Detect which cell encompasses the target text, then output its (x, y) center coordinate. 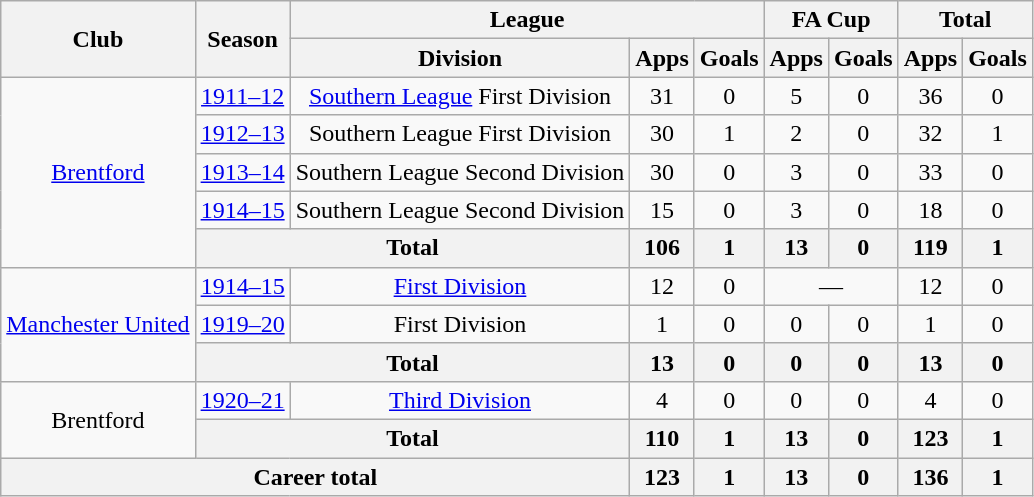
Division (460, 58)
15 (662, 210)
1919–20 (242, 324)
2 (796, 134)
Manchester United (98, 324)
— (831, 286)
32 (930, 134)
119 (930, 248)
Third Division (460, 400)
31 (662, 96)
33 (930, 172)
5 (796, 96)
106 (662, 248)
FA Cup (831, 20)
Season (242, 39)
League (527, 20)
Career total (316, 477)
1912–13 (242, 134)
110 (662, 438)
18 (930, 210)
136 (930, 477)
1913–14 (242, 172)
36 (930, 96)
1920–21 (242, 400)
Club (98, 39)
1911–12 (242, 96)
